Determine the [X, Y] coordinate at the center of the cell enclosing the given text.  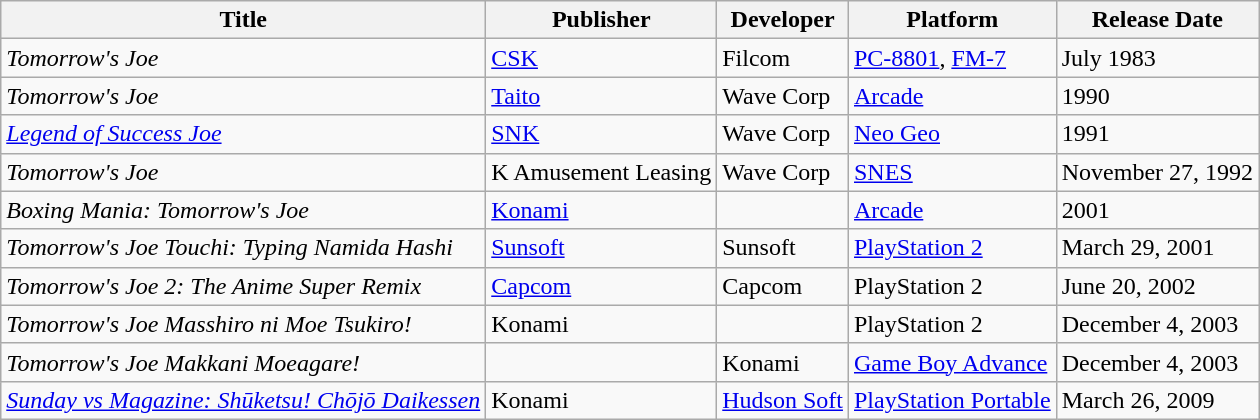
July 1983 [1157, 58]
PC-8801, FM-7 [952, 58]
Tomorrow's Joe 2: The Anime Super Remix [244, 286]
SNES [952, 172]
Platform [952, 20]
Hudson Soft [783, 400]
Tomorrow's Joe Makkani Moeagare! [244, 362]
SNK [602, 134]
Release Date [1157, 20]
CSK [602, 58]
1990 [1157, 96]
Tomorrow's Joe Touchi: Typing Namida Hashi [244, 248]
Boxing Mania: Tomorrow's Joe [244, 210]
Tomorrow's Joe Masshiro ni Moe Tsukiro! [244, 324]
June 20, 2002 [1157, 286]
Taito [602, 96]
Title [244, 20]
Filcom [783, 58]
PlayStation Portable [952, 400]
Neo Geo [952, 134]
March 26, 2009 [1157, 400]
Publisher [602, 20]
Developer [783, 20]
K Amusement Leasing [602, 172]
November 27, 1992 [1157, 172]
Sunday vs Magazine: Shūketsu! Chōjō Daikessen [244, 400]
Game Boy Advance [952, 362]
2001 [1157, 210]
1991 [1157, 134]
March 29, 2001 [1157, 248]
Legend of Success Joe [244, 134]
